Locate the cell with the specified text and output its (x, y) center coordinate. 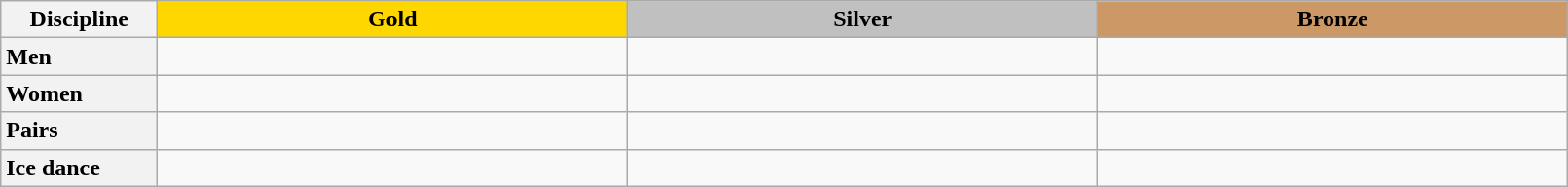
Men (80, 56)
Silver (862, 19)
Pairs (80, 131)
Ice dance (80, 168)
Gold (393, 19)
Discipline (80, 19)
Bronze (1333, 19)
Women (80, 93)
